Output the [X, Y] coordinate of the center of the cell containing the given text.  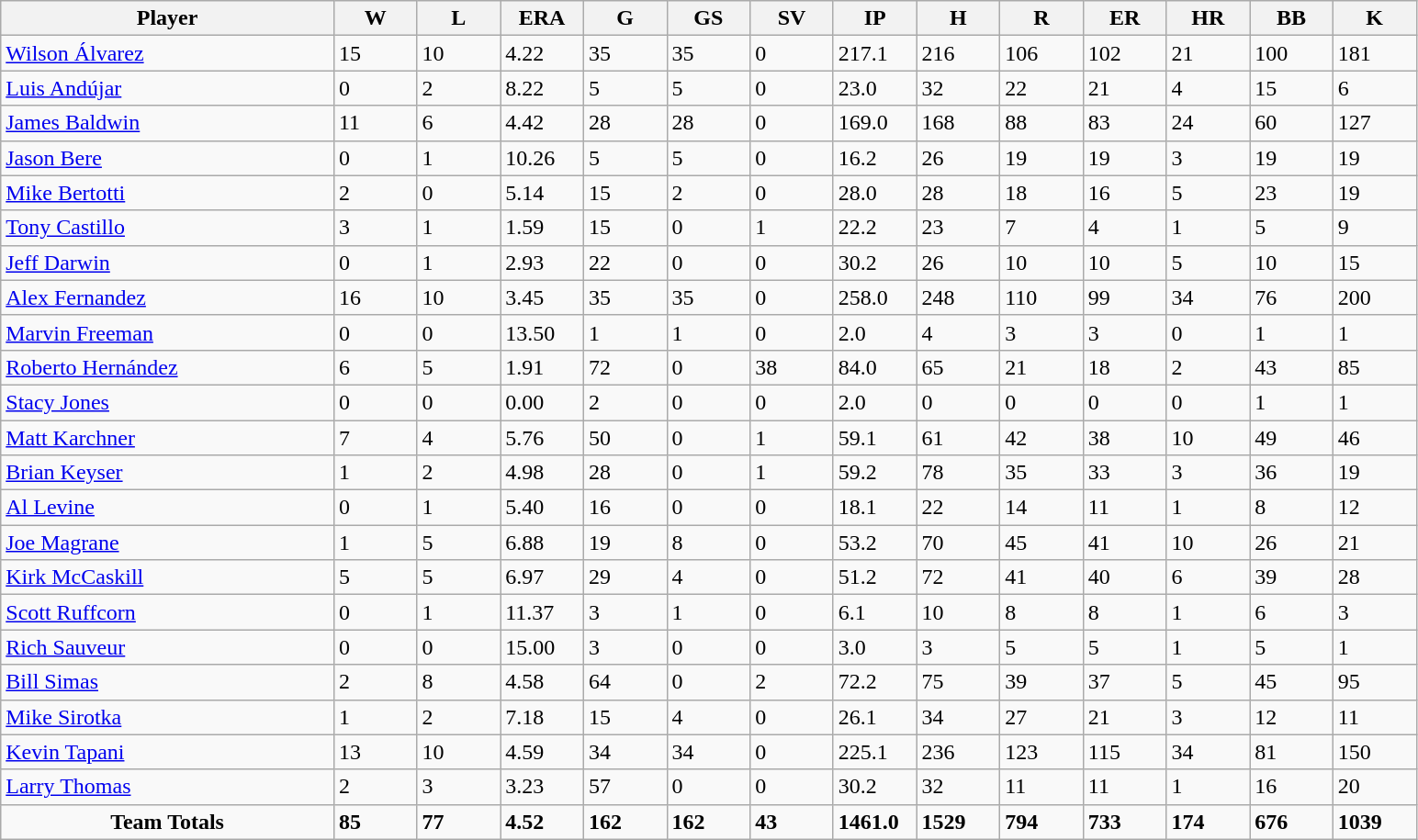
123 [1041, 752]
4.42 [542, 123]
37 [1124, 682]
16.2 [874, 158]
Larry Thomas [167, 787]
733 [1124, 822]
10.26 [542, 158]
13 [375, 752]
Roberto Hernández [167, 367]
James Baldwin [167, 123]
258.0 [874, 297]
5.14 [542, 193]
169.0 [874, 123]
150 [1374, 752]
3.45 [542, 297]
Jeff Darwin [167, 263]
Jason Bere [167, 158]
Stacy Jones [167, 402]
L [459, 18]
216 [959, 53]
28.0 [874, 193]
5.76 [542, 438]
13.50 [542, 332]
1039 [1374, 822]
K [1374, 18]
Rich Sauveur [167, 647]
99 [1124, 297]
11.37 [542, 612]
24 [1209, 123]
4.98 [542, 473]
174 [1209, 822]
Bill Simas [167, 682]
20 [1374, 787]
Team Totals [167, 822]
22.2 [874, 228]
2.93 [542, 263]
Tony Castillo [167, 228]
23.0 [874, 88]
168 [959, 123]
676 [1291, 822]
R [1041, 18]
IP [874, 18]
9 [1374, 228]
81 [1291, 752]
Kirk McCaskill [167, 577]
Alex Fernandez [167, 297]
57 [625, 787]
95 [1374, 682]
Brian Keyser [167, 473]
Marvin Freeman [167, 332]
8.22 [542, 88]
Joe Magrane [167, 543]
6.1 [874, 612]
36 [1291, 473]
Scott Ruffcorn [167, 612]
6.97 [542, 577]
127 [1374, 123]
1.91 [542, 367]
BB [1291, 18]
76 [1291, 297]
40 [1124, 577]
49 [1291, 438]
794 [1041, 822]
4.59 [542, 752]
46 [1374, 438]
110 [1041, 297]
7.18 [542, 717]
65 [959, 367]
GS [709, 18]
27 [1041, 717]
Mike Sirotka [167, 717]
H [959, 18]
51.2 [874, 577]
236 [959, 752]
248 [959, 297]
102 [1124, 53]
Matt Karchner [167, 438]
Al Levine [167, 508]
ERA [542, 18]
4.22 [542, 53]
W [375, 18]
88 [1041, 123]
50 [625, 438]
3.23 [542, 787]
84.0 [874, 367]
42 [1041, 438]
18.1 [874, 508]
70 [959, 543]
0.00 [542, 402]
Player [167, 18]
1.59 [542, 228]
60 [1291, 123]
59.1 [874, 438]
106 [1041, 53]
77 [459, 822]
225.1 [874, 752]
61 [959, 438]
1529 [959, 822]
75 [959, 682]
1461.0 [874, 822]
78 [959, 473]
Kevin Tapani [167, 752]
29 [625, 577]
181 [1374, 53]
14 [1041, 508]
4.58 [542, 682]
83 [1124, 123]
100 [1291, 53]
HR [1209, 18]
200 [1374, 297]
53.2 [874, 543]
26.1 [874, 717]
G [625, 18]
15.00 [542, 647]
64 [625, 682]
217.1 [874, 53]
Wilson Álvarez [167, 53]
Mike Bertotti [167, 193]
SV [792, 18]
3.0 [874, 647]
72.2 [874, 682]
5.40 [542, 508]
115 [1124, 752]
Luis Andújar [167, 88]
59.2 [874, 473]
ER [1124, 18]
6.88 [542, 543]
4.52 [542, 822]
33 [1124, 473]
